Find where the given text appears and provide that cell's center as (x, y) coordinate. 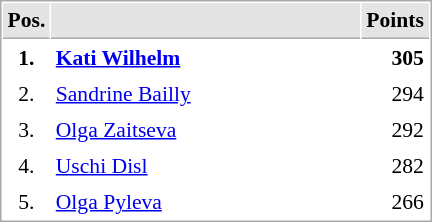
5. (26, 201)
Sandrine Bailly (206, 93)
Olga Pyleva (206, 201)
Uschi Disl (206, 165)
3. (26, 129)
266 (396, 201)
1. (26, 57)
2. (26, 93)
305 (396, 57)
Points (396, 21)
282 (396, 165)
4. (26, 165)
292 (396, 129)
Pos. (26, 21)
Olga Zaitseva (206, 129)
294 (396, 93)
Kati Wilhelm (206, 57)
